Return the [X, Y] coordinate for the center point of the cell that contains the specified text.  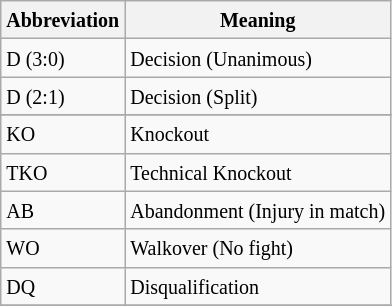
DQ [63, 286]
D (2:1) [63, 96]
Knockout [258, 134]
Abbreviation [63, 20]
Technical Knockout [258, 172]
D (3:0) [63, 58]
AB [63, 210]
Meaning [258, 20]
Disqualification [258, 286]
TKO [63, 172]
Decision (Unanimous) [258, 58]
WO [63, 248]
KO [63, 134]
Abandonment (Injury in match) [258, 210]
Walkover (No fight) [258, 248]
Decision (Split) [258, 96]
